Locate the cell with the specified text and output its (x, y) center coordinate. 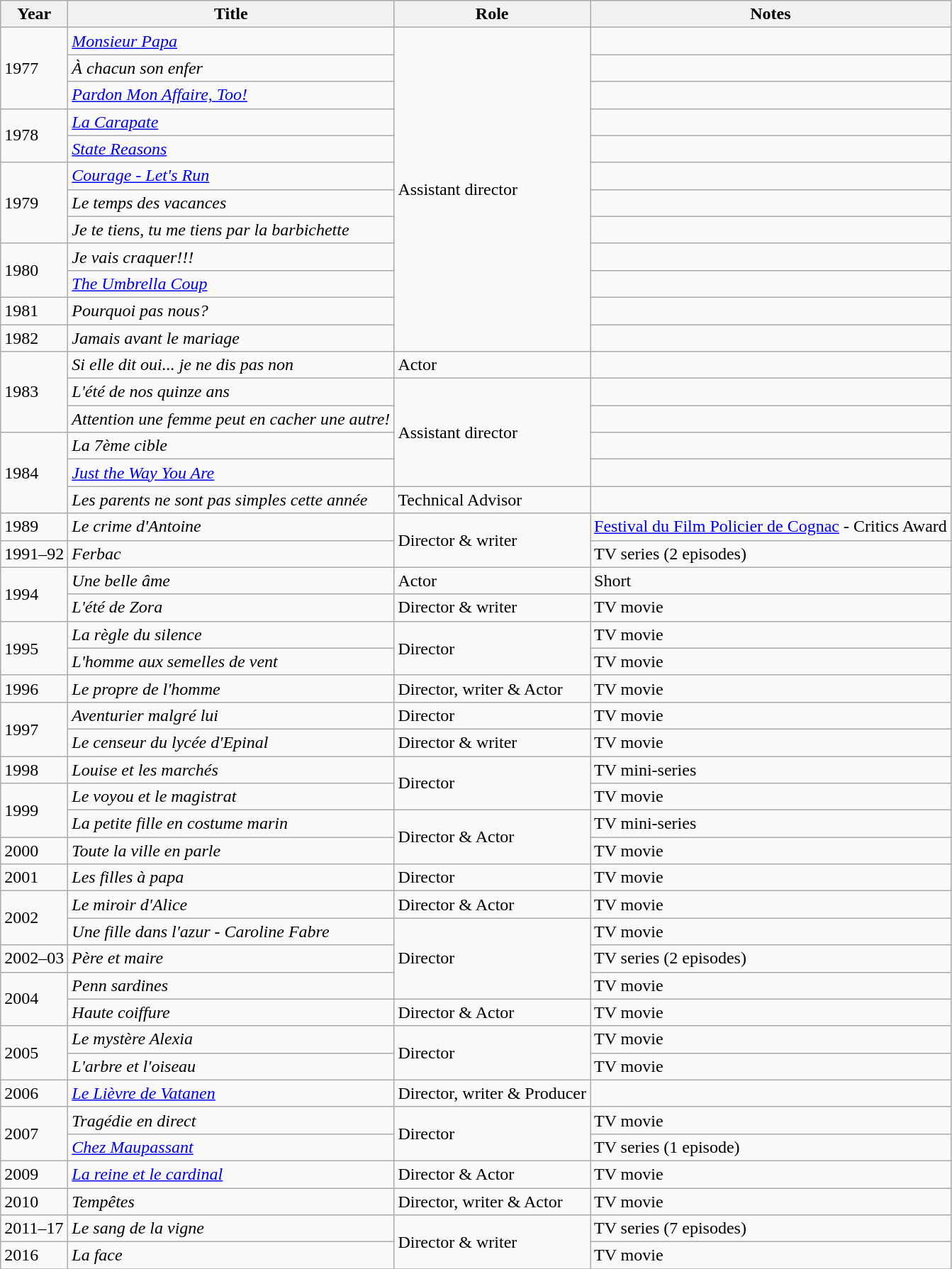
2002–03 (34, 958)
2009 (34, 1174)
1994 (34, 594)
Chez Maupassant (231, 1147)
Les filles à papa (231, 878)
2001 (34, 878)
Je vais craquer!!! (231, 257)
2002 (34, 918)
2006 (34, 1093)
Le voyou et le magistrat (231, 797)
Notes (771, 14)
Ferbac (231, 554)
Louise et les marchés (231, 769)
2004 (34, 999)
L'été de Zora (231, 608)
Le temps des vacances (231, 203)
TV series (7 episodes) (771, 1229)
L'été de nos quinze ans (231, 392)
1999 (34, 810)
Penn sardines (231, 985)
Le censeur du lycée d'Epinal (231, 742)
La Carapate (231, 122)
1997 (34, 729)
Père et maire (231, 958)
Technical Advisor (492, 500)
Monsieur Papa (231, 41)
Le propre de l'homme (231, 688)
Year (34, 14)
L'arbre et l'oiseau (231, 1066)
À chacun son enfer (231, 68)
Le sang de la vigne (231, 1229)
Tragédie en direct (231, 1120)
Pardon Mon Affaire, Too! (231, 95)
Role (492, 14)
1983 (34, 392)
1978 (34, 135)
1989 (34, 527)
Short (771, 581)
Aventurier malgré lui (231, 715)
Festival du Film Policier de Cognac - Critics Award (771, 527)
Title (231, 14)
1984 (34, 473)
Une fille dans l'azur - Caroline Fabre (231, 932)
1981 (34, 311)
Just the Way You Are (231, 473)
2000 (34, 851)
Attention une femme peut en cacher une autre! (231, 419)
La reine et le cardinal (231, 1174)
La petite fille en costume marin (231, 824)
1998 (34, 769)
La règle du silence (231, 634)
2011–17 (34, 1229)
Le Lièvre de Vatanen (231, 1093)
1979 (34, 203)
1977 (34, 68)
Pourquoi pas nous? (231, 311)
Tempêtes (231, 1202)
Le miroir d'Alice (231, 905)
1991–92 (34, 554)
1980 (34, 270)
2010 (34, 1202)
Si elle dit oui... je ne dis pas non (231, 365)
2007 (34, 1134)
2016 (34, 1256)
The Umbrella Coup (231, 284)
L'homme aux semelles de vent (231, 661)
1995 (34, 648)
State Reasons (231, 149)
Les parents ne sont pas simples cette année (231, 500)
Le crime d'Antoine (231, 527)
1982 (34, 338)
TV series (1 episode) (771, 1147)
Le mystère Alexia (231, 1039)
La face (231, 1256)
Jamais avant le mariage (231, 338)
La 7ème cible (231, 446)
Haute coiffure (231, 1012)
Director, writer & Producer (492, 1093)
Je te tiens, tu me tiens par la barbichette (231, 230)
Courage - Let's Run (231, 176)
2005 (34, 1053)
1996 (34, 688)
Une belle âme (231, 581)
Toute la ville en parle (231, 851)
